Provide the (x, y) coordinate of the cell's center where the given text is located.  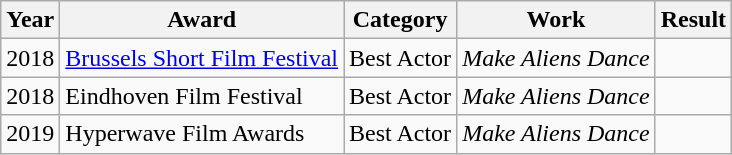
Year (30, 20)
Award (202, 20)
Hyperwave Film Awards (202, 134)
Result (693, 20)
Brussels Short Film Festival (202, 58)
Category (400, 20)
Eindhoven Film Festival (202, 96)
2019 (30, 134)
Work (556, 20)
